Extract the [x, y] coordinate from the center of the cell holding the provided text.  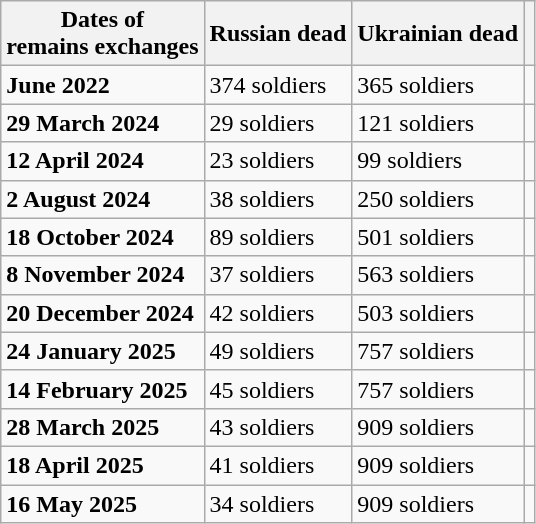
250 soldiers [438, 199]
June 2022 [102, 85]
365 soldiers [438, 85]
42 soldiers [278, 313]
8 November 2024 [102, 275]
374 soldiers [278, 85]
Russian dead [278, 34]
23 soldiers [278, 161]
24 January 2025 [102, 351]
49 soldiers [278, 351]
99 soldiers [438, 161]
16 May 2025 [102, 503]
503 soldiers [438, 313]
121 soldiers [438, 123]
89 soldiers [278, 237]
37 soldiers [278, 275]
563 soldiers [438, 275]
28 March 2025 [102, 427]
18 October 2024 [102, 237]
14 February 2025 [102, 389]
41 soldiers [278, 465]
Ukrainian dead [438, 34]
12 April 2024 [102, 161]
45 soldiers [278, 389]
29 March 2024 [102, 123]
43 soldiers [278, 427]
18 April 2025 [102, 465]
Dates ofremains exchanges [102, 34]
2 August 2024 [102, 199]
29 soldiers [278, 123]
501 soldiers [438, 237]
20 December 2024 [102, 313]
38 soldiers [278, 199]
34 soldiers [278, 503]
